Pinpoint the cell where the given text exists, returning its [X, Y] midpoint coordinate. 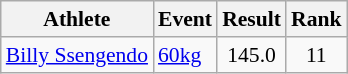
145.0 [252, 55]
Athlete [77, 19]
Event [185, 19]
Result [252, 19]
60kg [185, 55]
Rank [316, 19]
11 [316, 55]
Billy Ssengendo [77, 55]
